Scan for the cell matching the given text and deliver its [x, y] coordinate at center. 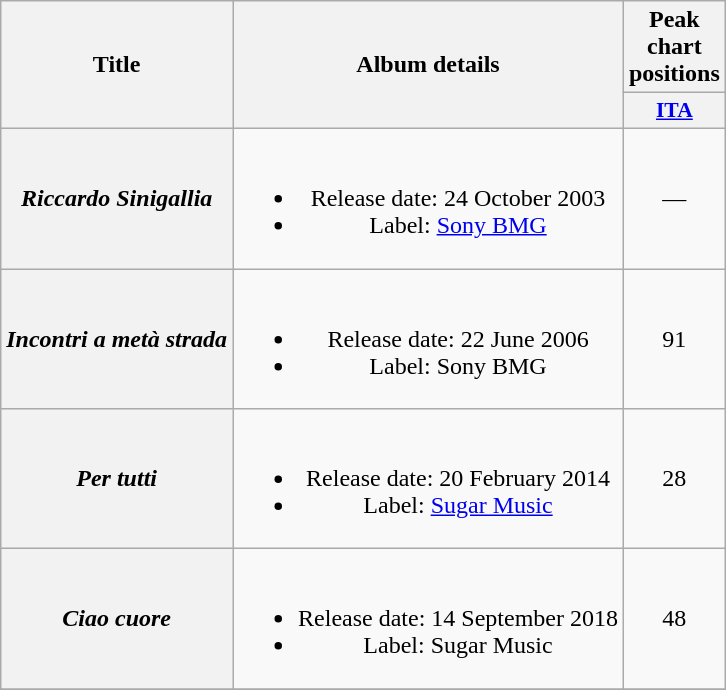
― [674, 198]
Release date: 22 June 2006Label: Sony BMG [428, 338]
28 [674, 479]
Release date: 20 February 2014Label: Sugar Music [428, 479]
ITA [674, 111]
Per tutti [117, 479]
Ciao cuore [117, 619]
48 [674, 619]
Release date: 24 October 2003Label: Sony BMG [428, 198]
Peak chart positions [674, 47]
Incontri a metà strada [117, 338]
Riccardo Sinigallia [117, 198]
91 [674, 338]
Title [117, 65]
Album details [428, 65]
Release date: 14 September 2018Label: Sugar Music [428, 619]
